Find where the given text appears and provide that cell's center as [X, Y] coordinate. 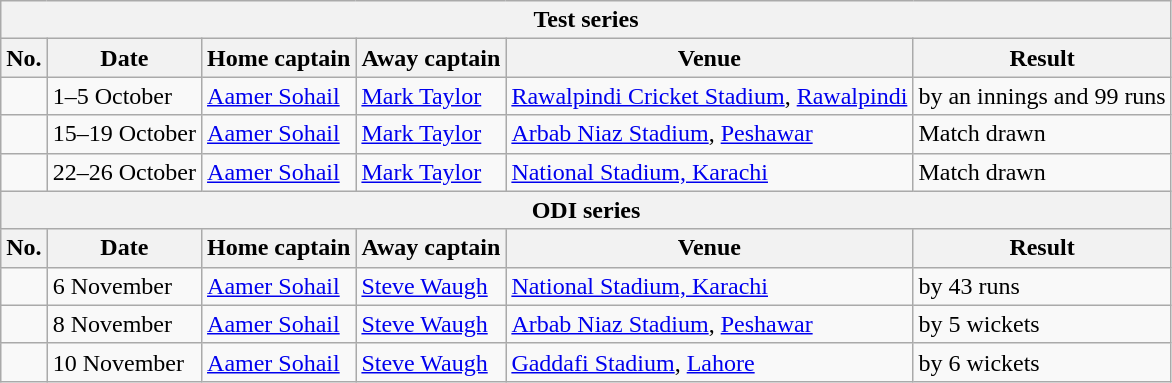
by 5 wickets [1042, 324]
Test series [586, 20]
ODI series [586, 210]
by 43 runs [1042, 286]
by 6 wickets [1042, 362]
Gaddafi Stadium, Lahore [710, 362]
10 November [124, 362]
1–5 October [124, 96]
Rawalpindi Cricket Stadium, Rawalpindi [710, 96]
22–26 October [124, 172]
by an innings and 99 runs [1042, 96]
15–19 October [124, 134]
6 November [124, 286]
8 November [124, 324]
